Provide the (x, y) coordinate of the cell's center where the given text is located.  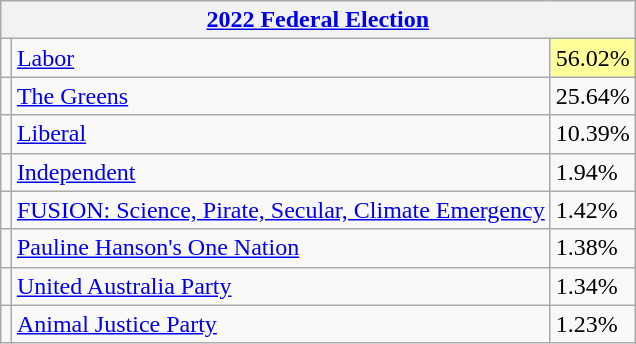
1.94% (592, 172)
Animal Justice Party (280, 324)
FUSION: Science, Pirate, Secular, Climate Emergency (280, 210)
1.23% (592, 324)
The Greens (280, 96)
Labor (280, 58)
25.64% (592, 96)
Pauline Hanson's One Nation (280, 248)
56.02% (592, 58)
1.34% (592, 286)
2022 Federal Election (318, 20)
United Australia Party (280, 286)
Independent (280, 172)
Liberal (280, 134)
10.39% (592, 134)
1.42% (592, 210)
1.38% (592, 248)
